Locate the cell with the specified text and output its (x, y) center coordinate. 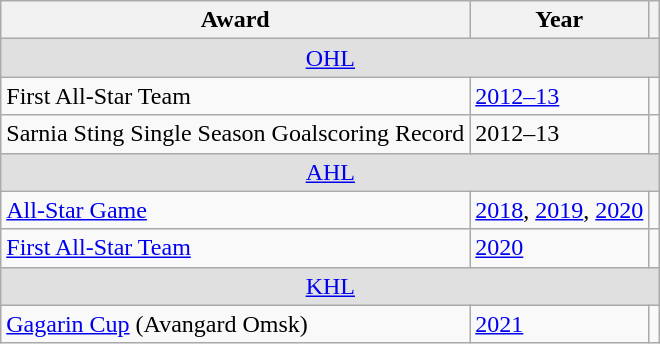
2018, 2019, 2020 (560, 210)
AHL (330, 172)
Award (236, 20)
Year (560, 20)
2021 (560, 324)
2020 (560, 248)
OHL (330, 58)
Gagarin Cup (Avangard Omsk) (236, 324)
Sarnia Sting Single Season Goalscoring Record (236, 134)
All-Star Game (236, 210)
KHL (330, 286)
